Detect which cell encompasses the target text, then output its [x, y] center coordinate. 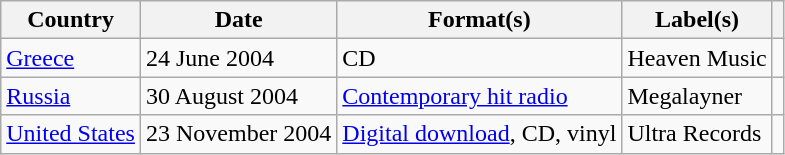
30 August 2004 [238, 96]
Greece [71, 58]
United States [71, 134]
Label(s) [697, 20]
23 November 2004 [238, 134]
Format(s) [480, 20]
Digital download, CD, vinyl [480, 134]
Heaven Music [697, 58]
Russia [71, 96]
Date [238, 20]
Megalayner [697, 96]
Ultra Records [697, 134]
CD [480, 58]
Contemporary hit radio [480, 96]
24 June 2004 [238, 58]
Country [71, 20]
